Detect which cell encompasses the target text, then output its [x, y] center coordinate. 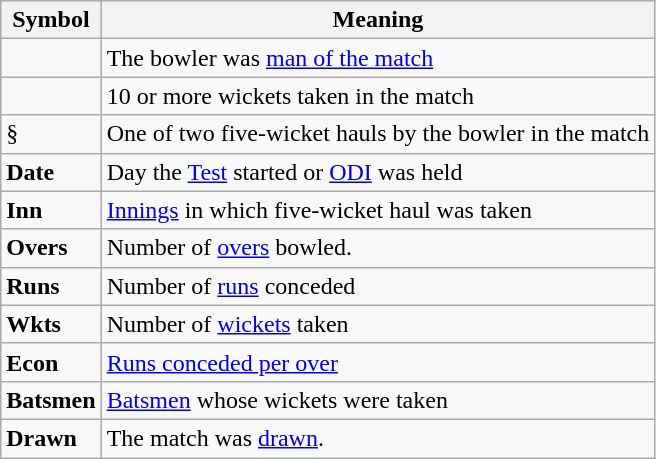
Innings in which five-wicket haul was taken [378, 210]
Meaning [378, 20]
Overs [51, 248]
Number of runs conceded [378, 286]
Number of wickets taken [378, 324]
10 or more wickets taken in the match [378, 96]
Number of overs bowled. [378, 248]
One of two five-wicket hauls by the bowler in the match [378, 134]
Wkts [51, 324]
Batsmen whose wickets were taken [378, 400]
Symbol [51, 20]
Day the Test started or ODI was held [378, 172]
§ [51, 134]
Runs conceded per over [378, 362]
Inn [51, 210]
The match was drawn. [378, 438]
Drawn [51, 438]
Date [51, 172]
Econ [51, 362]
Runs [51, 286]
The bowler was man of the match [378, 58]
Batsmen [51, 400]
